Identify which cell holds the provided text, then report its [x, y] central coordinate. 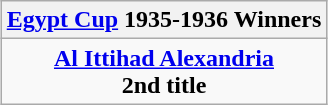
Al Ittihad Alexandria2nd title [164, 72]
Egypt Cup 1935-1936 Winners [164, 20]
